Return [X, Y] of the center of cell containing provided text 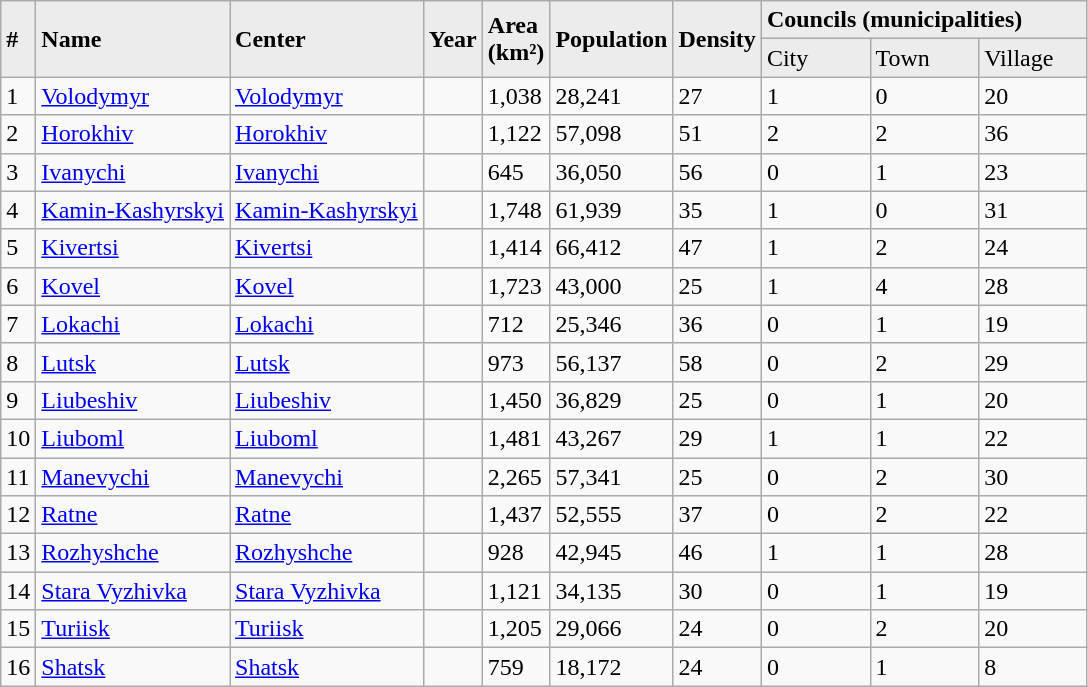
Councils (municipalities) [924, 20]
56 [717, 172]
12 [18, 515]
Village [1034, 58]
25,346 [612, 324]
14 [18, 591]
15 [18, 629]
37 [717, 515]
11 [18, 477]
57,098 [612, 134]
29,066 [612, 629]
56,137 [612, 362]
10 [18, 438]
1,437 [516, 515]
43,267 [612, 438]
1,122 [516, 134]
18,172 [612, 667]
Population [612, 39]
Density [717, 39]
712 [516, 324]
1,038 [516, 96]
1,723 [516, 286]
1,414 [516, 248]
58 [717, 362]
36,050 [612, 172]
31 [1034, 210]
43,000 [612, 286]
Center [327, 39]
928 [516, 553]
13 [18, 553]
1,481 [516, 438]
42,945 [612, 553]
1,748 [516, 210]
973 [516, 362]
51 [717, 134]
28,241 [612, 96]
City [816, 58]
47 [717, 248]
16 [18, 667]
2,265 [516, 477]
Name [133, 39]
759 [516, 667]
Year [452, 39]
9 [18, 400]
34,135 [612, 591]
57,341 [612, 477]
46 [717, 553]
23 [1034, 172]
35 [717, 210]
61,939 [612, 210]
Town [924, 58]
52,555 [612, 515]
645 [516, 172]
3 [18, 172]
1,450 [516, 400]
# [18, 39]
5 [18, 248]
27 [717, 96]
1,121 [516, 591]
1,205 [516, 629]
66,412 [612, 248]
7 [18, 324]
Area(km²) [516, 39]
6 [18, 286]
36,829 [612, 400]
